Output the [x, y] coordinate of the center of the cell containing the given text.  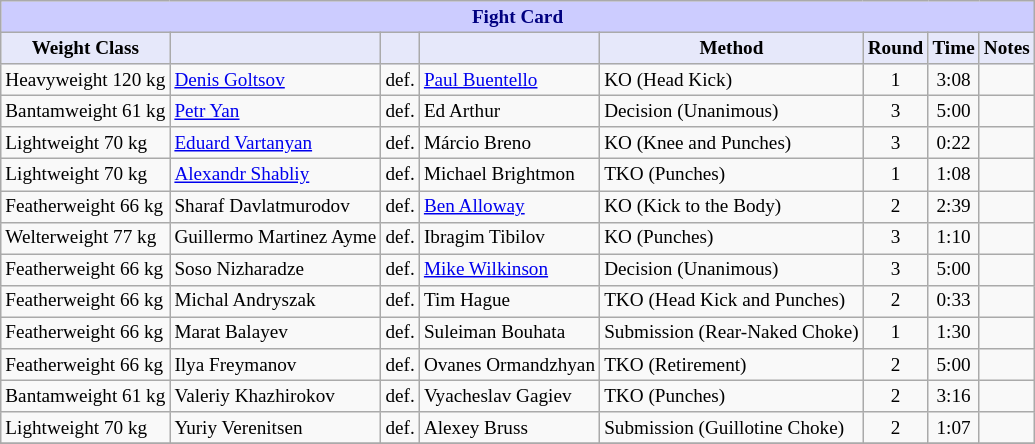
Time [954, 48]
Michal Andryszak [276, 301]
Paul Buentello [509, 80]
KO (Punches) [732, 238]
Ed Arthur [509, 111]
Denis Goltsov [276, 80]
2:39 [954, 206]
1:10 [954, 238]
Submission (Guillotine Choke) [732, 428]
Alexey Bruss [509, 428]
Márcio Breno [509, 143]
Round [896, 48]
Vyacheslav Gagiev [509, 396]
Submission (Rear-Naked Choke) [732, 333]
Valeriy Khazhirokov [276, 396]
Fight Card [518, 17]
1:30 [954, 333]
1:08 [954, 175]
Soso Nizharadze [276, 270]
0:22 [954, 143]
Notes [1006, 48]
TKO (Head Kick and Punches) [732, 301]
Mike Wilkinson [509, 270]
0:33 [954, 301]
Guillermo Martinez Ayme [276, 238]
Ilya Freymanov [276, 365]
Method [732, 48]
3:16 [954, 396]
Suleiman Bouhata [509, 333]
KO (Kick to the Body) [732, 206]
Alexandr Shabliy [276, 175]
Welterweight 77 kg [86, 238]
3:08 [954, 80]
Sharaf Davlatmurodov [276, 206]
Ovanes Ormandzhyan [509, 365]
Weight Class [86, 48]
KO (Head Kick) [732, 80]
Tim Hague [509, 301]
Michael Brightmon [509, 175]
Petr Yan [276, 111]
Ibragim Tibilov [509, 238]
KO (Knee and Punches) [732, 143]
Ben Alloway [509, 206]
1:07 [954, 428]
Eduard Vartanyan [276, 143]
TKO (Retirement) [732, 365]
Yuriy Verenitsen [276, 428]
Marat Balayev [276, 333]
Heavyweight 120 kg [86, 80]
